Extract the (x, y) coordinate from the center of the cell holding the provided text.  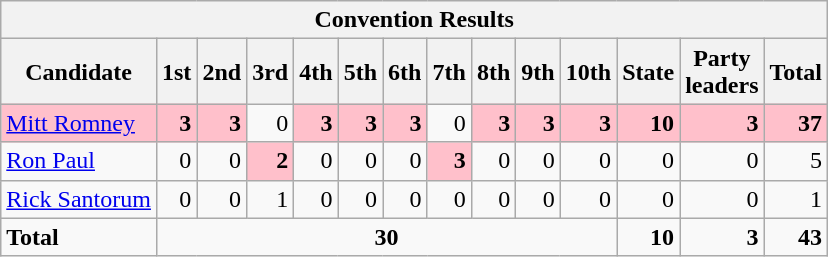
3rd (270, 72)
5th (360, 72)
43 (796, 237)
1st (176, 72)
6th (405, 72)
30 (386, 237)
State (648, 72)
5 (796, 161)
8th (493, 72)
Rick Santorum (79, 199)
Mitt Romney (79, 123)
2 (270, 161)
9th (538, 72)
7th (449, 72)
4th (316, 72)
Candidate (79, 72)
2nd (222, 72)
10th (588, 72)
37 (796, 123)
Ron Paul (79, 161)
Partyleaders (722, 72)
Convention Results (414, 20)
